Scan for the cell matching the given text and deliver its [X, Y] coordinate at center. 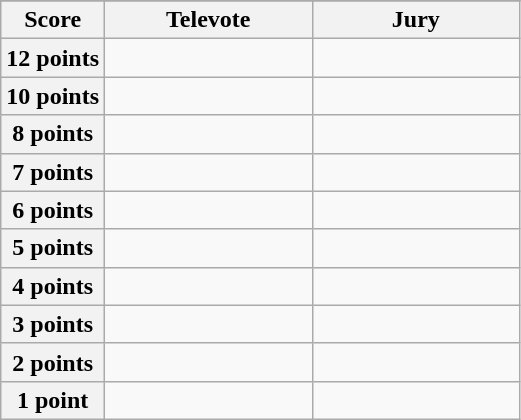
10 points [53, 96]
4 points [53, 286]
Score [53, 20]
3 points [53, 324]
7 points [53, 172]
8 points [53, 134]
Jury [416, 20]
6 points [53, 210]
2 points [53, 362]
Televote [209, 20]
5 points [53, 248]
12 points [53, 58]
1 point [53, 400]
